Capture the cell that displays the provided text and extract its (X, Y) central coordinate. 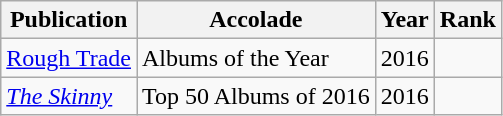
Accolade (256, 20)
Top 50 Albums of 2016 (256, 96)
The Skinny (69, 96)
Publication (69, 20)
Rank (468, 20)
Rough Trade (69, 58)
Albums of the Year (256, 58)
Year (404, 20)
